From the cell containing the given text, extract its center point as (x, y) coordinate. 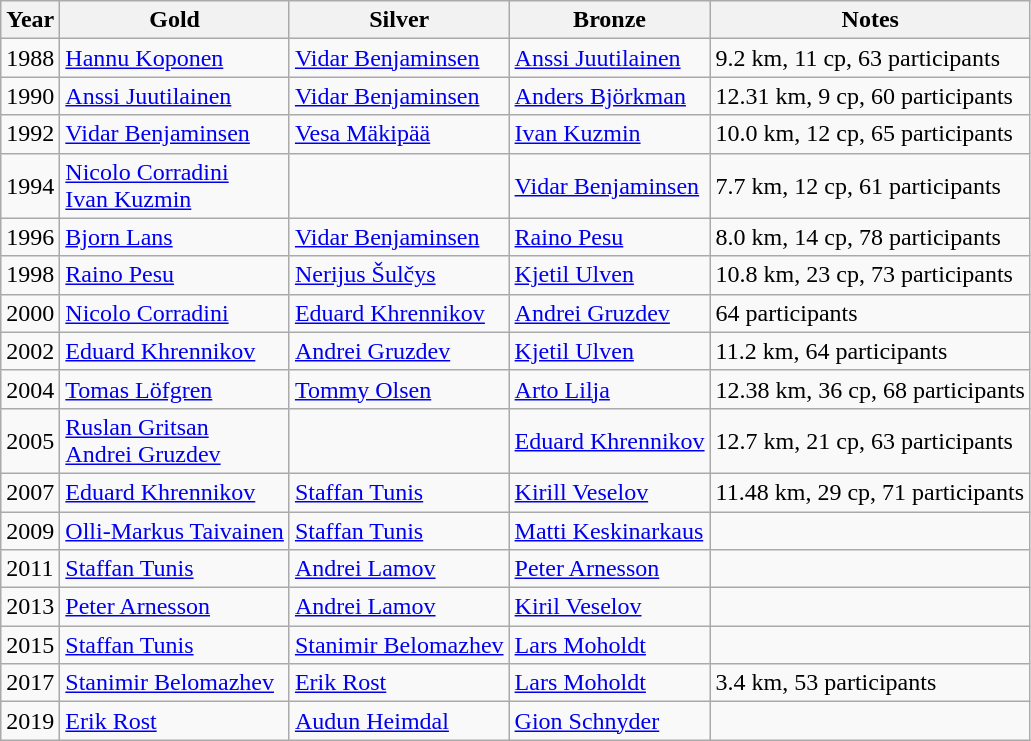
Gold (175, 20)
Vesa Mäkipää (399, 134)
8.0 km, 14 cp, 78 participants (870, 237)
2000 (30, 313)
2007 (30, 492)
2017 (30, 683)
Year (30, 20)
7.7 km, 12 cp, 61 participants (870, 186)
1988 (30, 58)
Bjorn Lans (175, 237)
Silver (399, 20)
2019 (30, 721)
Anders Björkman (610, 96)
Tommy Olsen (399, 389)
1990 (30, 96)
Kirill Veselov (610, 492)
2004 (30, 389)
Nerijus Šulčys (399, 275)
12.31 km, 9 cp, 60 participants (870, 96)
Bronze (610, 20)
Matti Keskinarkaus (610, 531)
Nicolo Corradini Ivan Kuzmin (175, 186)
2002 (30, 351)
10.8 km, 23 cp, 73 participants (870, 275)
Nicolo Corradini (175, 313)
2005 (30, 440)
1992 (30, 134)
9.2 km, 11 cp, 63 participants (870, 58)
Ivan Kuzmin (610, 134)
Olli-Markus Taivainen (175, 531)
11.48 km, 29 cp, 71 participants (870, 492)
64 participants (870, 313)
Gion Schnyder (610, 721)
12.7 km, 21 cp, 63 participants (870, 440)
10.0 km, 12 cp, 65 participants (870, 134)
12.38 km, 36 cp, 68 participants (870, 389)
Audun Heimdal (399, 721)
2015 (30, 645)
11.2 km, 64 participants (870, 351)
2013 (30, 607)
Ruslan Gritsan Andrei Gruzdev (175, 440)
1994 (30, 186)
2009 (30, 531)
1996 (30, 237)
Tomas Löfgren (175, 389)
1998 (30, 275)
Hannu Koponen (175, 58)
3.4 km, 53 participants (870, 683)
Arto Lilja (610, 389)
Kiril Veselov (610, 607)
Notes (870, 20)
2011 (30, 569)
